Locate the cell with the specified text and output its (x, y) center coordinate. 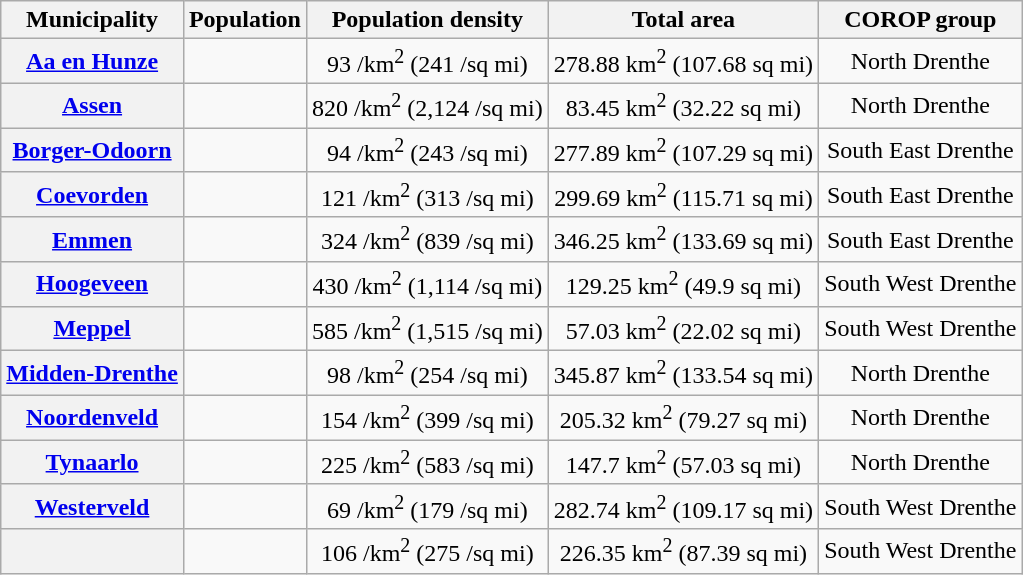
69 /km2 (179 /sq mi) (427, 506)
Midden-Drenthe (92, 374)
585 /km2 (1,515 /sq mi) (427, 328)
430 /km2 (1,114 /sq mi) (427, 284)
98 /km2 (254 /sq mi) (427, 374)
Hoogeveen (92, 284)
Municipality (92, 20)
Assen (92, 106)
282.74 km2 (109.17 sq mi) (683, 506)
94 /km2 (243 /sq mi) (427, 150)
COROP group (920, 20)
278.88 km2 (107.68 sq mi) (683, 62)
299.69 km2 (115.71 sq mi) (683, 194)
225 /km2 (583 /sq mi) (427, 462)
226.35 km2 (87.39 sq mi) (683, 552)
93 /km2 (241 /sq mi) (427, 62)
147.7 km2 (57.03 sq mi) (683, 462)
Meppel (92, 328)
154 /km2 (399 /sq mi) (427, 418)
129.25 km2 (49.9 sq mi) (683, 284)
Borger-Odoorn (92, 150)
324 /km2 (839 /sq mi) (427, 240)
83.45 km2 (32.22 sq mi) (683, 106)
121 /km2 (313 /sq mi) (427, 194)
277.89 km2 (107.29 sq mi) (683, 150)
Population (244, 20)
57.03 km2 (22.02 sq mi) (683, 328)
820 /km2 (2,124 /sq mi) (427, 106)
Noordenveld (92, 418)
Aa en Hunze (92, 62)
Coevorden (92, 194)
Emmen (92, 240)
Population density (427, 20)
346.25 km2 (133.69 sq mi) (683, 240)
Westerveld (92, 506)
Total area (683, 20)
106 /km2 (275 /sq mi) (427, 552)
205.32 km2 (79.27 sq mi) (683, 418)
Tynaarlo (92, 462)
345.87 km2 (133.54 sq mi) (683, 374)
